Detect which cell encompasses the target text, then output its [x, y] center coordinate. 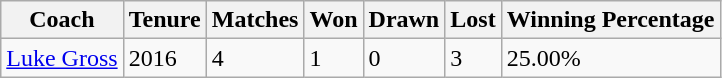
Won [334, 20]
Lost [473, 20]
Tenure [164, 20]
Matches [255, 20]
0 [404, 58]
Drawn [404, 20]
3 [473, 58]
Coach [62, 20]
Luke Gross [62, 58]
Winning Percentage [610, 20]
2016 [164, 58]
25.00% [610, 58]
1 [334, 58]
4 [255, 58]
